Search for the cell housing the specified text and yield its (x, y) center coordinate. 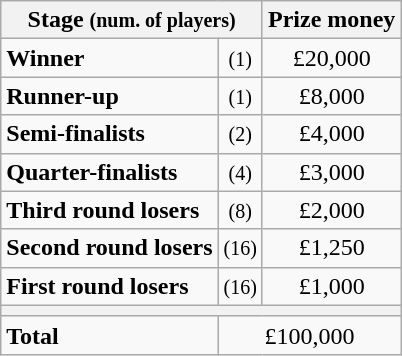
£2,000 (331, 210)
Quarter-finalists (110, 172)
(2) (240, 134)
Semi-finalists (110, 134)
£1,000 (331, 286)
£1,250 (331, 248)
Second round losers (110, 248)
Third round losers (110, 210)
First round losers (110, 286)
Runner-up (110, 96)
Winner (110, 58)
(8) (240, 210)
Prize money (331, 20)
(4) (240, 172)
£8,000 (331, 96)
£20,000 (331, 58)
£100,000 (310, 335)
Total (110, 335)
Stage (num. of players) (132, 20)
£3,000 (331, 172)
£4,000 (331, 134)
